Locate the cell with the specified text and output its [X, Y] center coordinate. 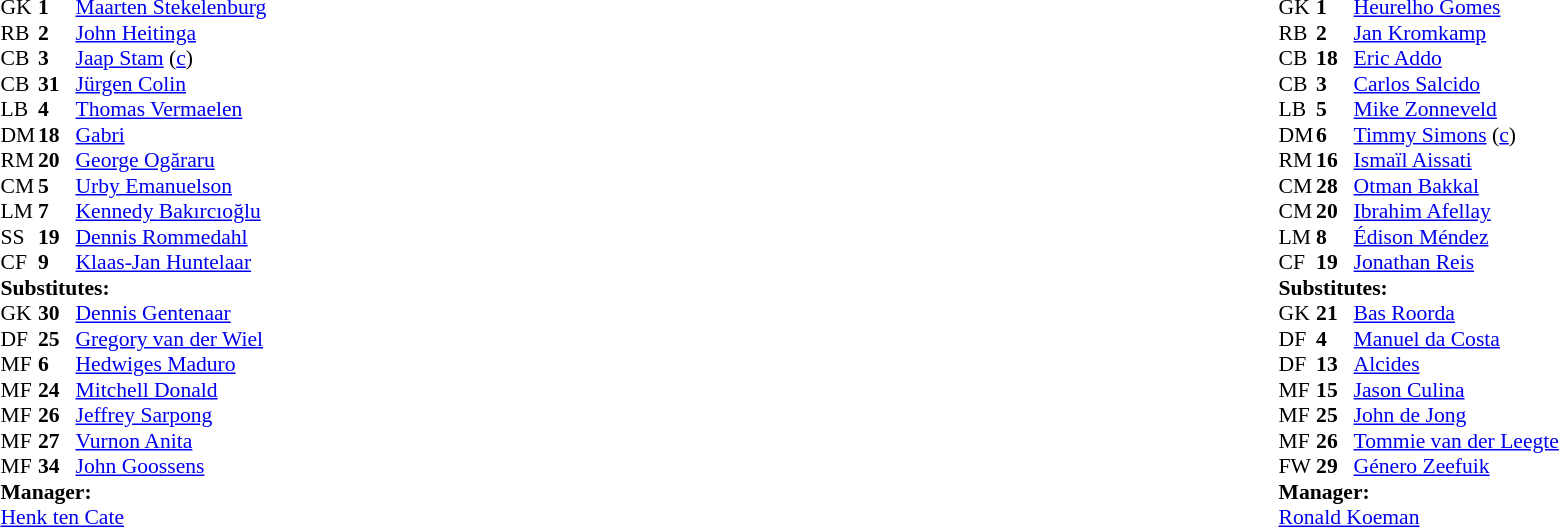
Género Zeefuik [1456, 467]
Gabri [172, 135]
Hedwiges Maduro [172, 365]
John Heitinga [172, 33]
27 [57, 441]
Alcides [1456, 365]
Édison Méndez [1456, 237]
Vurnon Anita [172, 441]
SS [19, 237]
Carlos Salcido [1456, 84]
Jaap Stam (c) [172, 59]
31 [57, 84]
13 [1335, 365]
Jason Culina [1456, 390]
34 [57, 467]
Jan Kromkamp [1456, 33]
FW [1298, 467]
Eric Addo [1456, 59]
21 [1335, 313]
Tommie van der Leegte [1456, 441]
Jürgen Colin [172, 84]
Gregory van der Wiel [172, 339]
30 [57, 313]
Ibrahim Afellay [1456, 211]
8 [1335, 237]
16 [1335, 161]
Dennis Rommedahl [172, 237]
Mitchell Donald [172, 390]
Bas Roorda [1456, 313]
Thomas Vermaelen [172, 109]
Manuel da Costa [1456, 339]
7 [57, 211]
Timmy Simons (c) [1456, 135]
John de Jong [1456, 415]
Dennis Gentenaar [172, 313]
Urby Emanuelson [172, 186]
Otman Bakkal [1456, 186]
28 [1335, 186]
24 [57, 390]
George Ogăraru [172, 161]
15 [1335, 390]
Jeffrey Sarpong [172, 415]
9 [57, 263]
Klaas-Jan Huntelaar [172, 263]
Jonathan Reis [1456, 263]
Kennedy Bakırcıoğlu [172, 211]
Ismaïl Aissati [1456, 161]
Mike Zonneveld [1456, 109]
29 [1335, 467]
John Goossens [172, 467]
